Scan for the cell matching the given text and deliver its [X, Y] coordinate at center. 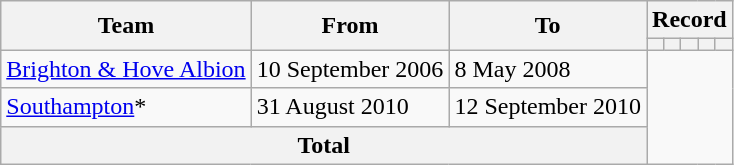
10 September 2006 [350, 69]
8 May 2008 [548, 69]
Total [324, 145]
12 September 2010 [548, 107]
Brighton & Hove Albion [126, 69]
Record [690, 20]
Southampton* [126, 107]
Team [126, 26]
To [548, 26]
31 August 2010 [350, 107]
From [350, 26]
